Search for the cell housing the specified text and yield its [x, y] center coordinate. 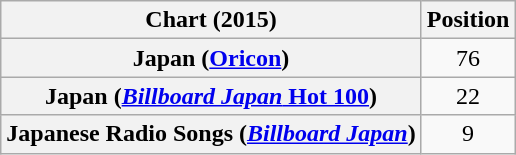
Japan (Oricon) [211, 58]
9 [468, 134]
Chart (2015) [211, 20]
Japanese Radio Songs (Billboard Japan) [211, 134]
Japan (Billboard Japan Hot 100) [211, 96]
Position [468, 20]
22 [468, 96]
76 [468, 58]
